Find where the given text appears and provide that cell's center as (X, Y) coordinate. 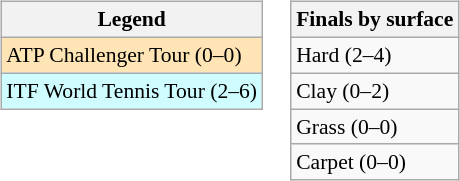
ATP Challenger Tour (0–0) (132, 55)
ITF World Tennis Tour (2–6) (132, 91)
Finals by surface (374, 20)
Grass (0–0) (374, 127)
Hard (2–4) (374, 55)
Clay (0–2) (374, 91)
Carpet (0–0) (374, 162)
Legend (132, 20)
